Extract the [x, y] coordinate from the center of the cell holding the provided text.  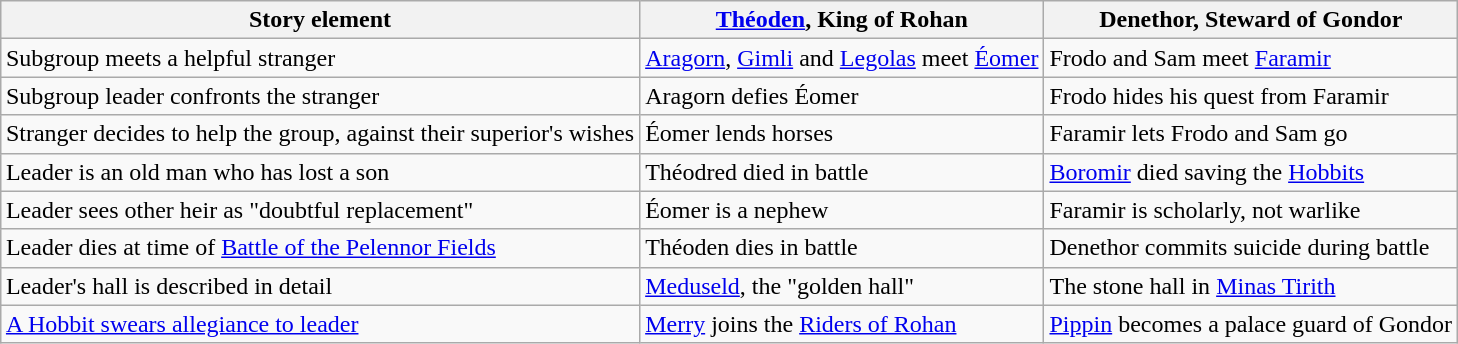
Théodred died in battle [842, 172]
Pippin becomes a palace guard of Gondor [1251, 324]
Aragorn defies Éomer [842, 96]
Boromir died saving the Hobbits [1251, 172]
Faramir is scholarly, not warlike [1251, 210]
Frodo and Sam meet Faramir [1251, 58]
Stranger decides to help the group, against their superior's wishes [320, 134]
Story element [320, 20]
A Hobbit swears allegiance to leader [320, 324]
Faramir lets Frodo and Sam go [1251, 134]
Meduseld, the "golden hall" [842, 286]
The stone hall in Minas Tirith [1251, 286]
Frodo hides his quest from Faramir [1251, 96]
Subgroup meets a helpful stranger [320, 58]
Leader sees other heir as "doubtful replacement" [320, 210]
Leader is an old man who has lost a son [320, 172]
Éomer is a nephew [842, 210]
Subgroup leader confronts the stranger [320, 96]
Éomer lends horses [842, 134]
Aragorn, Gimli and Legolas meet Éomer [842, 58]
Théoden, King of Rohan [842, 20]
Leader's hall is described in detail [320, 286]
Merry joins the Riders of Rohan [842, 324]
Théoden dies in battle [842, 248]
Leader dies at time of Battle of the Pelennor Fields [320, 248]
Denethor commits suicide during battle [1251, 248]
Denethor, Steward of Gondor [1251, 20]
